Provide the [x, y] coordinate of the cell's center where the given text is located.  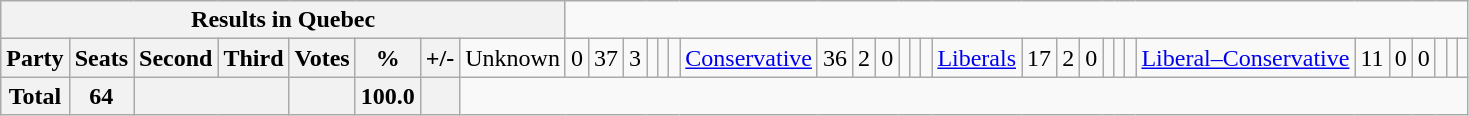
Unknown [513, 58]
Votes [322, 58]
Liberal–Conservative [1246, 58]
64 [101, 96]
Conservative [749, 58]
Seats [101, 58]
Results in Quebec [284, 20]
36 [834, 58]
37 [606, 58]
Party [35, 58]
% [388, 58]
3 [636, 58]
Second [176, 58]
100.0 [388, 96]
Third [254, 58]
Liberals [977, 58]
Total [35, 96]
+/- [440, 58]
11 [1372, 58]
17 [1040, 58]
